Extract the [X, Y] coordinate from the center of the cell holding the provided text.  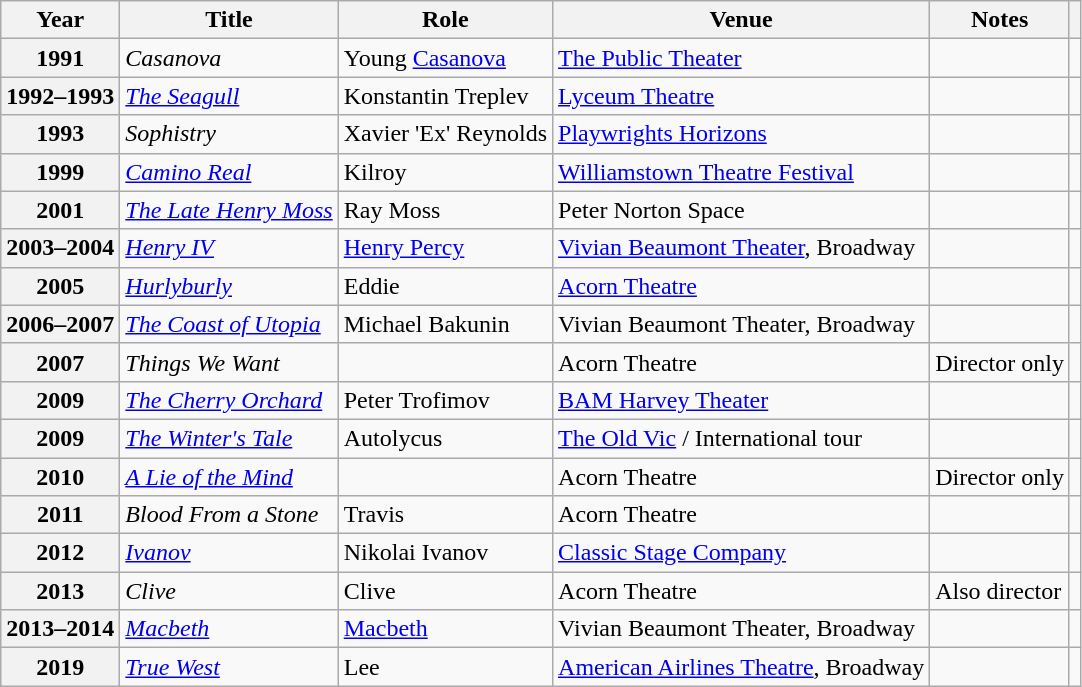
Peter Trofimov [445, 400]
Eddie [445, 286]
The Public Theater [742, 58]
BAM Harvey Theater [742, 400]
The Seagull [229, 96]
Konstantin Treplev [445, 96]
The Cherry Orchard [229, 400]
Henry IV [229, 248]
2013–2014 [60, 629]
Title [229, 20]
Henry Percy [445, 248]
Sophistry [229, 134]
Lyceum Theatre [742, 96]
1999 [60, 172]
Kilroy [445, 172]
Notes [1000, 20]
2013 [60, 591]
A Lie of the Mind [229, 477]
Venue [742, 20]
Hurlyburly [229, 286]
2019 [60, 667]
The Late Henry Moss [229, 210]
Role [445, 20]
Ivanov [229, 553]
Also director [1000, 591]
Young Casanova [445, 58]
1992–1993 [60, 96]
Autolycus [445, 438]
Casanova [229, 58]
Blood From a Stone [229, 515]
Lee [445, 667]
True West [229, 667]
Nikolai Ivanov [445, 553]
2001 [60, 210]
Michael Bakunin [445, 324]
2012 [60, 553]
2007 [60, 362]
2003–2004 [60, 248]
Year [60, 20]
The Old Vic / International tour [742, 438]
Peter Norton Space [742, 210]
2005 [60, 286]
Classic Stage Company [742, 553]
Travis [445, 515]
2011 [60, 515]
The Coast of Utopia [229, 324]
1991 [60, 58]
2010 [60, 477]
Ray Moss [445, 210]
Things We Want [229, 362]
The Winter's Tale [229, 438]
1993 [60, 134]
Playwrights Horizons [742, 134]
Camino Real [229, 172]
American Airlines Theatre, Broadway [742, 667]
2006–2007 [60, 324]
Williamstown Theatre Festival [742, 172]
Xavier 'Ex' Reynolds [445, 134]
